Output the [X, Y] coordinate of the center of the cell containing the given text.  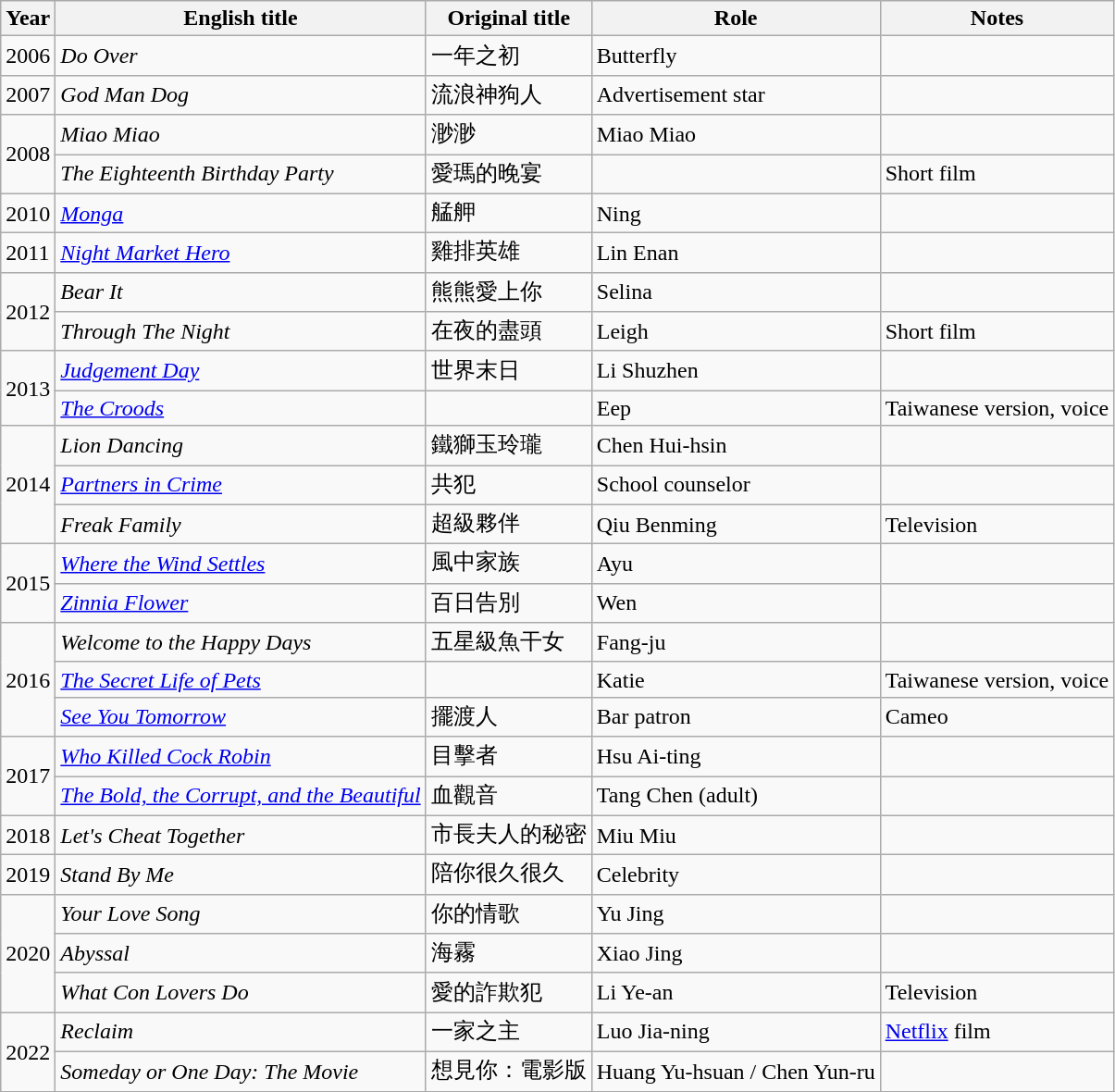
世界末日 [509, 370]
海霧 [509, 953]
Chen Hui-hsin [736, 446]
What Con Lovers Do [241, 992]
Leigh [736, 331]
Stand By Me [241, 875]
市長夫人的秘密 [509, 835]
愛的詐欺犯 [509, 992]
愛瑪的晚宴 [509, 174]
Judgement Day [241, 370]
Hsu Ai-ting [736, 757]
Your Love Song [241, 914]
2017 [28, 776]
艋舺 [509, 213]
五星級魚干女 [509, 642]
2018 [28, 835]
百日告別 [509, 603]
Butterfly [736, 56]
雞排英雄 [509, 254]
Li Ye-an [736, 992]
共犯 [509, 485]
2020 [28, 953]
Let's Cheat Together [241, 835]
Partners in Crime [241, 485]
2016 [28, 679]
2022 [28, 1051]
流浪神狗人 [509, 94]
Notes [997, 19]
Cameo [997, 716]
Selina [736, 292]
Tang Chen (adult) [736, 796]
Qiu Benming [736, 524]
Where the Wind Settles [241, 565]
擺渡人 [509, 716]
Welcome to the Happy Days [241, 642]
Netflix film [997, 1033]
想見你：電影版 [509, 1072]
The Secret Life of Pets [241, 679]
Original title [509, 19]
Huang Yu-hsuan / Chen Yun-ru [736, 1072]
2007 [28, 94]
Night Market Hero [241, 254]
Lin Enan [736, 254]
Miu Miu [736, 835]
God Man Dog [241, 94]
Zinnia Flower [241, 603]
一年之初 [509, 56]
English title [241, 19]
2013 [28, 389]
2006 [28, 56]
Ayu [736, 565]
熊熊愛上你 [509, 292]
Luo Jia-ning [736, 1033]
2015 [28, 583]
一家之主 [509, 1033]
Eep [736, 408]
風中家族 [509, 565]
2010 [28, 213]
2012 [28, 311]
2019 [28, 875]
陪你很久很久 [509, 875]
Li Shuzhen [736, 370]
鐵獅玉玲瓏 [509, 446]
Ning [736, 213]
Reclaim [241, 1033]
Role [736, 19]
2014 [28, 485]
Wen [736, 603]
在夜的盡頭 [509, 331]
2008 [28, 154]
Year [28, 19]
渺渺 [509, 135]
Celebrity [736, 875]
2011 [28, 254]
血觀音 [509, 796]
Katie [736, 679]
See You Tomorrow [241, 716]
Lion Dancing [241, 446]
Through The Night [241, 331]
Who Killed Cock Robin [241, 757]
Monga [241, 213]
Bar patron [736, 716]
Freak Family [241, 524]
School counselor [736, 485]
Xiao Jing [736, 953]
你的情歌 [509, 914]
The Bold, the Corrupt, and the Beautiful [241, 796]
The Eighteenth Birthday Party [241, 174]
Do Over [241, 56]
The Croods [241, 408]
Yu Jing [736, 914]
Someday or One Day: The Movie [241, 1072]
Fang-ju [736, 642]
Bear It [241, 292]
Abyssal [241, 953]
目擊者 [509, 757]
Advertisement star [736, 94]
超級夥伴 [509, 524]
